Capture the cell that displays the provided text and extract its (x, y) central coordinate. 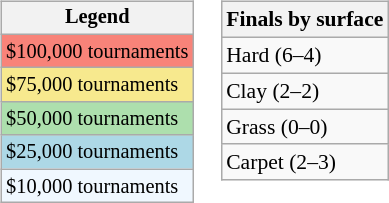
$50,000 tournaments (97, 119)
$75,000 tournaments (97, 85)
Grass (0–0) (304, 127)
Legend (97, 18)
Carpet (2–3) (304, 162)
$25,000 tournaments (97, 152)
Hard (6–4) (304, 55)
Clay (2–2) (304, 91)
Finals by surface (304, 20)
$10,000 tournaments (97, 186)
$100,000 tournaments (97, 51)
